Output the [X, Y] coordinate of the center of the cell containing the given text.  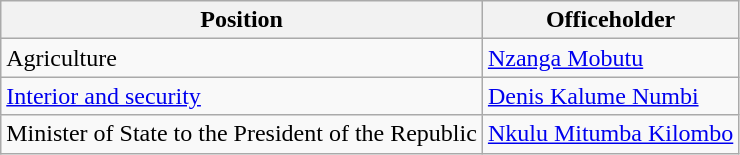
Officeholder [610, 20]
Agriculture [242, 58]
Nkulu Mitumba Kilombo [610, 134]
Minister of State to the President of the Republic [242, 134]
Nzanga Mobutu [610, 58]
Interior and security [242, 96]
Denis Kalume Numbi [610, 96]
Position [242, 20]
